Provide the (x, y) coordinate of the cell's center where the given text is located.  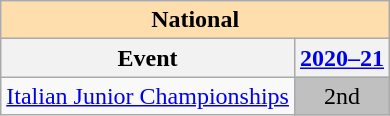
Italian Junior Championships (148, 96)
2nd (342, 96)
National (196, 20)
Event (148, 58)
2020–21 (342, 58)
